Capture the cell that displays the provided text and extract its (X, Y) central coordinate. 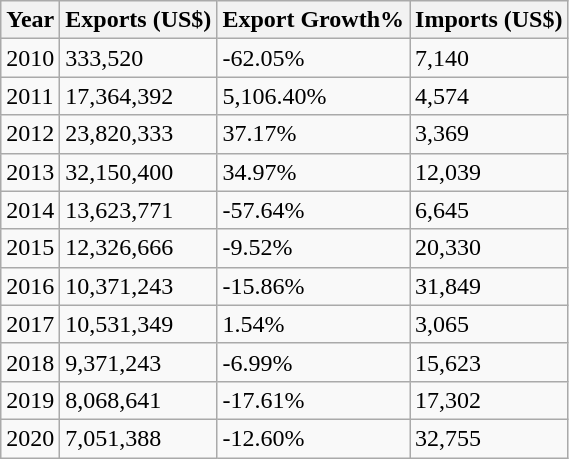
7,051,388 (138, 438)
Export Growth% (314, 20)
10,371,243 (138, 286)
7,140 (489, 58)
20,330 (489, 248)
2014 (30, 210)
2010 (30, 58)
10,531,349 (138, 324)
32,755 (489, 438)
2020 (30, 438)
Year (30, 20)
34.97% (314, 172)
5,106.40% (314, 96)
12,039 (489, 172)
-57.64% (314, 210)
-12.60% (314, 438)
2016 (30, 286)
17,364,392 (138, 96)
2017 (30, 324)
31,849 (489, 286)
-6.99% (314, 362)
3,065 (489, 324)
2011 (30, 96)
-62.05% (314, 58)
12,326,666 (138, 248)
4,574 (489, 96)
-9.52% (314, 248)
2012 (30, 134)
32,150,400 (138, 172)
6,645 (489, 210)
8,068,641 (138, 400)
23,820,333 (138, 134)
1.54% (314, 324)
3,369 (489, 134)
-15.86% (314, 286)
15,623 (489, 362)
2013 (30, 172)
333,520 (138, 58)
17,302 (489, 400)
9,371,243 (138, 362)
Exports (US$) (138, 20)
13,623,771 (138, 210)
2019 (30, 400)
Imports (US$) (489, 20)
2018 (30, 362)
37.17% (314, 134)
2015 (30, 248)
-17.61% (314, 400)
